Pinpoint the cell where the given text exists, returning its (x, y) midpoint coordinate. 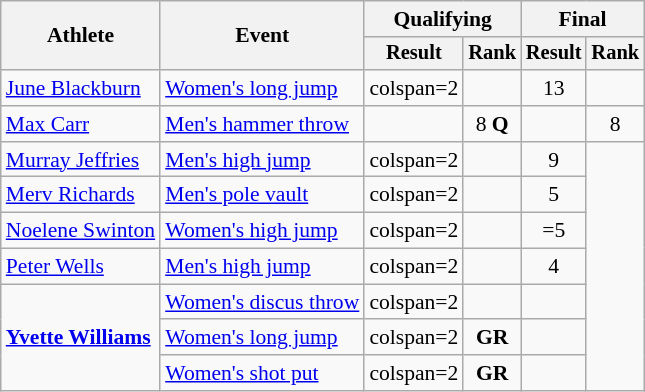
June Blackburn (80, 88)
Qualifying (442, 19)
Men's hammer throw (262, 124)
13 (554, 88)
Max Carr (80, 124)
Event (262, 36)
Yvette Williams (80, 338)
9 (554, 160)
Women's shot put (262, 373)
5 (554, 195)
Noelene Swinton (80, 231)
Merv Richards (80, 195)
Murray Jeffries (80, 160)
Women's discus throw (262, 302)
Peter Wells (80, 267)
8 (615, 124)
=5 (554, 231)
8 Q (492, 124)
Women's high jump (262, 231)
Men's pole vault (262, 195)
4 (554, 267)
Final (582, 19)
Athlete (80, 36)
